Output the [x, y] coordinate of the center of the cell containing the given text.  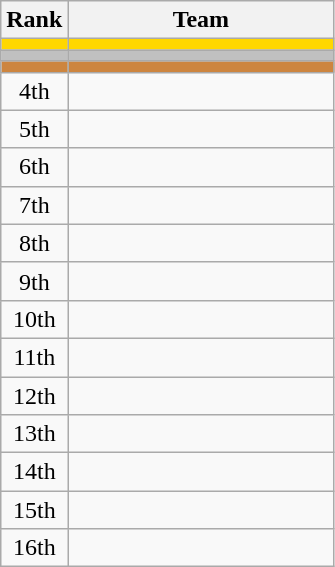
15th [34, 510]
16th [34, 548]
13th [34, 434]
11th [34, 357]
5th [34, 129]
6th [34, 167]
7th [34, 205]
14th [34, 472]
10th [34, 319]
8th [34, 243]
4th [34, 91]
9th [34, 281]
12th [34, 395]
Rank [34, 20]
Team [201, 20]
